Find where the given text appears and provide that cell's center as (X, Y) coordinate. 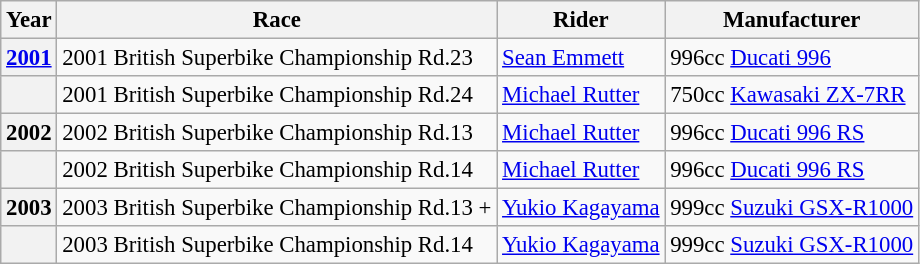
2001 British Superbike Championship Rd.24 (277, 95)
750cc Kawasaki ZX-7RR (792, 95)
2003 British Superbike Championship Rd.14 (277, 245)
2002 British Superbike Championship Rd.13 (277, 133)
2002 British Superbike Championship Rd.14 (277, 170)
2001 (29, 58)
Manufacturer (792, 20)
Year (29, 20)
Sean Emmett (581, 58)
Rider (581, 20)
2003 (29, 208)
996cc Ducati 996 (792, 58)
2002 (29, 133)
2001 British Superbike Championship Rd.23 (277, 58)
2003 British Superbike Championship Rd.13 + (277, 208)
Race (277, 20)
